From the cell containing the given text, extract its center point as [x, y] coordinate. 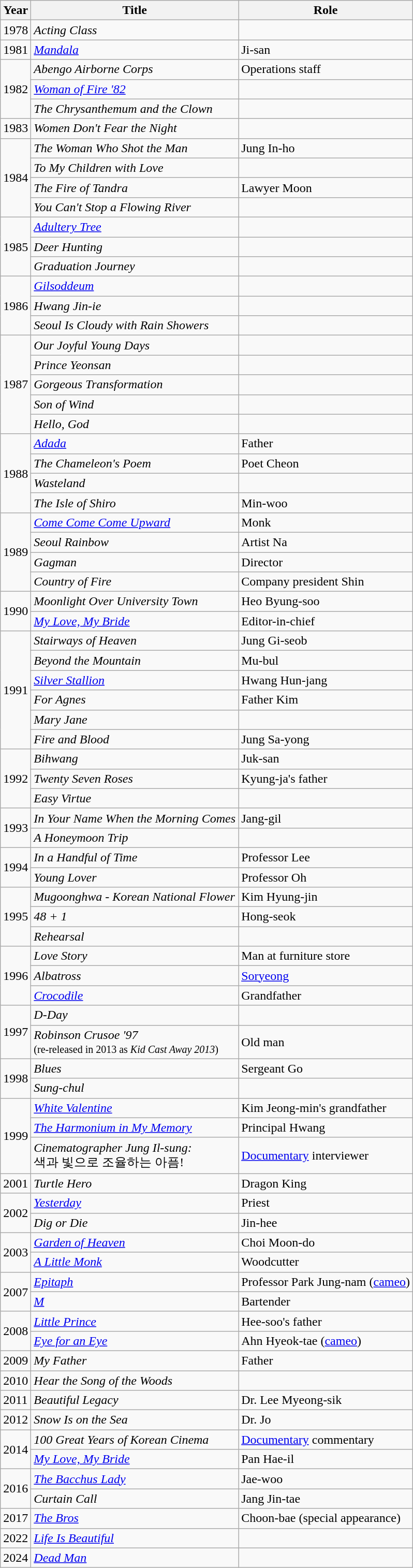
Heo Byung-soo [326, 602]
2024 [16, 1558]
Garden of Heaven [135, 1242]
Year [16, 10]
2017 [16, 1518]
Pan Hae-il [326, 1459]
Young Lover [135, 877]
Kim Jeong-min's grandfather [326, 1108]
The Chameleon's Poem [135, 463]
Prince Yeonsan [135, 365]
1988 [16, 473]
Country of Fire [135, 582]
2016 [16, 1489]
Man at furniture store [326, 956]
Rehearsal [135, 936]
Professor Park Jung-nam (cameo) [326, 1282]
Woodcutter [326, 1262]
Our Joyful Young Days [135, 345]
Moonlight Over University Town [135, 602]
Hong-seok [326, 917]
Soryeong [326, 976]
The Chrysanthemum and the Clown [135, 109]
Hee-soo's father [326, 1321]
Fire and Blood [135, 739]
Albatross [135, 976]
Seoul Rainbow [135, 542]
1987 [16, 385]
1994 [16, 867]
In a Handful of Time [135, 857]
Crocodile [135, 995]
The Bros [135, 1518]
2008 [16, 1331]
Life Is Beautiful [135, 1538]
1986 [16, 306]
To My Children with Love [135, 168]
Woman of Fire '82 [135, 89]
M [135, 1301]
2012 [16, 1420]
Easy Virtue [135, 798]
1978 [16, 30]
Bartender [326, 1301]
2010 [16, 1381]
Come Come Come Upward [135, 522]
Son of Wind [135, 404]
Curtain Call [135, 1499]
Eye for an Eye [135, 1341]
Ahn Hyeok-tae (cameo) [326, 1341]
Min-woo [326, 503]
Mugoonghwa - Korean National Flower [135, 897]
Dr. Lee Myeong-sik [326, 1400]
1992 [16, 779]
Dig or Die [135, 1223]
Adultery Tree [135, 227]
Company president Shin [326, 582]
Mu-bul [326, 661]
You Can't Stop a Flowing River [135, 207]
2007 [16, 1292]
Hello, God [135, 424]
2001 [16, 1183]
2003 [16, 1252]
Acting Class [135, 30]
A Little Monk [135, 1262]
Father Kim [326, 700]
A Honeymoon Trip [135, 838]
Jung Gi-seob [326, 641]
Sergeant Go [326, 1068]
1997 [16, 1032]
Jang Jin-tae [326, 1499]
Operations staff [326, 69]
Role [326, 10]
Artist Na [326, 542]
Little Prince [135, 1321]
Silver Stallion [135, 680]
Beautiful Legacy [135, 1400]
1996 [16, 976]
Poet Cheon [326, 463]
The Harmonium in My Memory [135, 1127]
Documentary commentary [326, 1440]
Turtle Hero [135, 1183]
Epitaph [135, 1282]
Yesterday [135, 1203]
Twenty Seven Roses [135, 779]
Choi Moon-do [326, 1242]
Hwang Jin-ie [135, 306]
Adada [135, 444]
2009 [16, 1360]
48 + 1 [135, 917]
Sung-chul [135, 1088]
1989 [16, 552]
Seoul Is Cloudy with Rain Showers [135, 326]
Bihwang [135, 759]
Jin-hee [326, 1223]
1990 [16, 611]
Professor Oh [326, 877]
Dr. Jo [326, 1420]
Mandala [135, 50]
The Fire of Tandra [135, 187]
Old man [326, 1042]
Women Don't Fear the Night [135, 128]
2022 [16, 1538]
The Isle of Shiro [135, 503]
Gilsoddeum [135, 286]
Kyung-ja's father [326, 779]
Cinematographer Jung Il-sung: 색과 빛으로 조율하는 아픔! [135, 1155]
For Agnes [135, 700]
Choon-bae (special appearance) [326, 1518]
1993 [16, 828]
Wasteland [135, 483]
Snow Is on the Sea [135, 1420]
2002 [16, 1213]
2011 [16, 1400]
Editor-in-chief [326, 621]
1998 [16, 1078]
Priest [326, 1203]
Jung In-ho [326, 148]
1985 [16, 246]
White Valentine [135, 1108]
Mary Jane [135, 720]
1982 [16, 89]
Stairways of Heaven [135, 641]
Jung Sa-yong [326, 739]
Deer Hunting [135, 247]
Documentary interviewer [326, 1155]
Director [326, 562]
Grandfather [326, 995]
The Bacchus Lady [135, 1479]
In Your Name When the Morning Comes [135, 818]
Professor Lee [326, 857]
Jang-gil [326, 818]
Monk [326, 522]
Gorgeous Transformation [135, 385]
1995 [16, 917]
1983 [16, 128]
The Woman Who Shot the Man [135, 148]
Abengo Airborne Corps [135, 69]
100 Great Years of Korean Cinema [135, 1440]
1981 [16, 50]
Kim Hyung-jin [326, 897]
Hear the Song of the Woods [135, 1381]
Love Story [135, 956]
Principal Hwang [326, 1127]
Blues [135, 1068]
Lawyer Moon [326, 187]
Ji-san [326, 50]
1999 [16, 1136]
Dragon King [326, 1183]
Juk-san [326, 759]
Title [135, 10]
Hwang Hun-jang [326, 680]
1991 [16, 690]
Beyond the Mountain [135, 661]
Jae-woo [326, 1479]
My Father [135, 1360]
Dead Man [135, 1558]
D-Day [135, 1015]
1984 [16, 178]
Gagman [135, 562]
Graduation Journey [135, 267]
Robinson Crusoe '97 (re-released in 2013 as Kid Cast Away 2013) [135, 1042]
2014 [16, 1449]
